Locate the cell with the specified text and output its (X, Y) center coordinate. 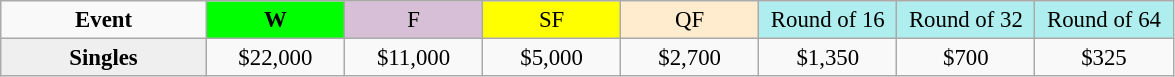
$22,000 (275, 58)
QF (690, 20)
$700 (966, 58)
W (275, 20)
Round of 16 (828, 20)
Round of 32 (966, 20)
$325 (1104, 58)
$2,700 (690, 58)
Singles (104, 58)
SF (552, 20)
$11,000 (413, 58)
$1,350 (828, 58)
F (413, 20)
Event (104, 20)
$5,000 (552, 58)
Round of 64 (1104, 20)
